Capture the cell that displays the provided text and extract its (X, Y) central coordinate. 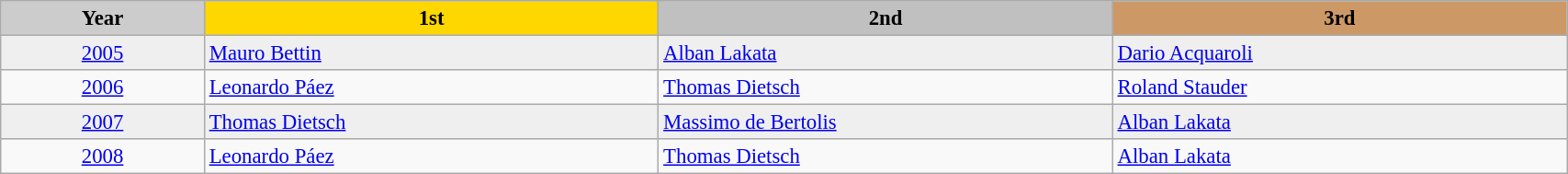
Year (103, 18)
Massimo de Bertolis (886, 122)
2007 (103, 122)
3rd (1339, 18)
2008 (103, 157)
2005 (103, 53)
2006 (103, 87)
1st (431, 18)
2nd (886, 18)
Dario Acquaroli (1339, 53)
Roland Stauder (1339, 87)
Mauro Bettin (431, 53)
